Provide the (x, y) coordinate of the cell's center where the given text is located.  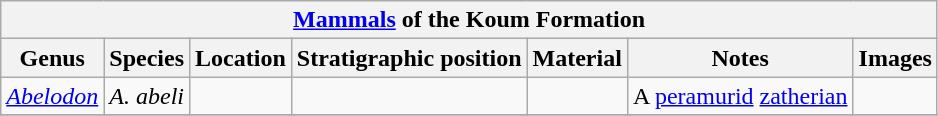
Images (895, 58)
A peramurid zatherian (740, 96)
Location (241, 58)
Stratigraphic position (409, 58)
Species (147, 58)
A. abeli (147, 96)
Material (577, 58)
Notes (740, 58)
Mammals of the Koum Formation (470, 20)
Genus (52, 58)
Abelodon (52, 96)
